For the text-containing cell, return its midpoint in (x, y) coordinate format. 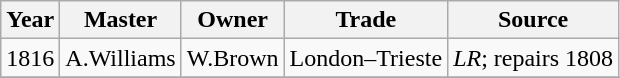
W.Brown (232, 58)
London–Trieste (366, 58)
1816 (30, 58)
Trade (366, 20)
Source (534, 20)
A.Williams (120, 58)
LR; repairs 1808 (534, 58)
Year (30, 20)
Owner (232, 20)
Master (120, 20)
